Capture the cell that displays the provided text and extract its (X, Y) central coordinate. 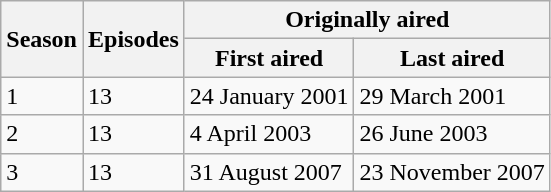
3 (42, 172)
Episodes (133, 39)
1 (42, 96)
31 August 2007 (269, 172)
29 March 2001 (452, 96)
First aired (269, 58)
24 January 2001 (269, 96)
Last aired (452, 58)
2 (42, 134)
4 April 2003 (269, 134)
Season (42, 39)
23 November 2007 (452, 172)
Originally aired (367, 20)
26 June 2003 (452, 134)
